Find where the given text appears and provide that cell's center as (X, Y) coordinate. 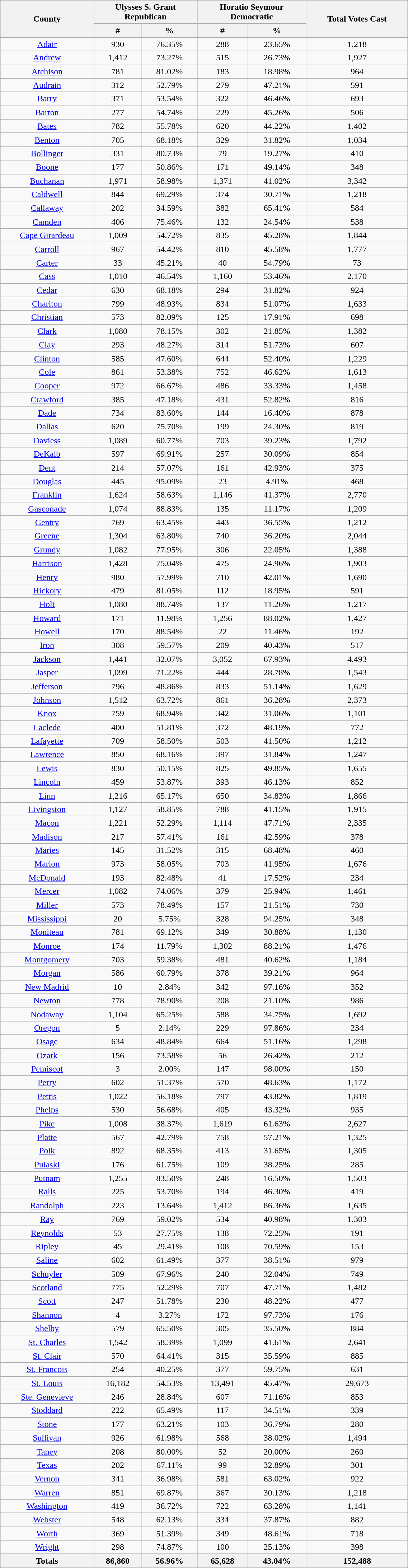
503 (222, 741)
882 (357, 1520)
509 (118, 1274)
979 (357, 1260)
1,792 (357, 440)
385 (118, 400)
Maries (47, 850)
Wright (47, 1547)
52.40% (277, 358)
Ozark (47, 1055)
St. Louis (47, 1383)
61.75% (169, 1165)
51.78% (169, 1301)
47.21% (277, 85)
60.77% (169, 440)
41.37% (277, 495)
Total Votes Cast (357, 19)
Texas (47, 1465)
1,255 (118, 1178)
DeKalb (47, 454)
1,476 (357, 946)
Taney (47, 1451)
Ralls (47, 1192)
152,488 (357, 1561)
3,052 (222, 659)
62.13% (169, 1520)
506 (357, 112)
Ray (47, 1219)
3 (118, 1069)
153 (357, 1246)
16.50% (277, 1178)
709 (118, 741)
Hickory (47, 591)
31.65% (277, 1151)
459 (118, 782)
1,635 (357, 1205)
710 (222, 577)
579 (118, 1329)
31.84% (277, 755)
Washington (47, 1506)
308 (118, 645)
1,482 (357, 1288)
46.62% (277, 372)
Monroe (47, 946)
Morgan (47, 973)
477 (357, 1301)
1,927 (357, 58)
59.02% (169, 1219)
Cedar (47, 290)
76.35% (169, 44)
68.94% (169, 714)
285 (357, 1165)
86.36% (277, 1205)
60.79% (169, 973)
475 (222, 563)
1,371 (222, 181)
98.00% (277, 1069)
53.87% (169, 782)
1,427 (357, 618)
2.84% (169, 987)
312 (118, 85)
63.80% (169, 536)
75.46% (169, 222)
298 (118, 1547)
56.96% (169, 1561)
157 (222, 905)
Polk (47, 1151)
Putnam (47, 1178)
924 (357, 290)
Lawrence (47, 755)
1,127 (118, 809)
69.12% (169, 932)
78.49% (169, 905)
45.47% (277, 1383)
34.75% (277, 1014)
54.79% (277, 263)
46.30% (277, 1192)
878 (357, 413)
Scott (47, 1301)
65.25% (169, 1014)
586 (118, 973)
1,304 (118, 536)
16,182 (118, 1383)
100 (222, 1547)
41.50% (277, 741)
Crawford (47, 400)
759 (118, 714)
1,022 (118, 1096)
58.63% (169, 495)
1,104 (118, 1014)
830 (118, 768)
1,624 (118, 495)
83.60% (169, 413)
1,325 (357, 1137)
31.06% (277, 714)
515 (222, 58)
108 (222, 1246)
410 (357, 153)
47.18% (169, 400)
30.09% (277, 454)
45.26% (277, 112)
260 (357, 1451)
Lafayette (47, 741)
Greene (47, 536)
42.79% (169, 1137)
400 (118, 727)
59.75% (277, 1369)
852 (357, 782)
Audrain (47, 85)
Atchison (47, 71)
Iron (47, 645)
1,216 (118, 795)
34.59% (169, 208)
24.30% (277, 427)
1,101 (357, 714)
1,302 (222, 946)
1,428 (118, 563)
1,034 (357, 140)
Montgomery (47, 960)
17.91% (277, 317)
468 (357, 481)
853 (357, 1397)
Horatio SeymourDemocratic (252, 12)
935 (357, 1110)
254 (118, 1369)
884 (357, 1329)
980 (118, 577)
50.15% (169, 768)
Linn (47, 795)
Schuyler (47, 1274)
892 (118, 1151)
650 (222, 795)
371 (118, 99)
Jefferson (47, 686)
80.00% (169, 1451)
61.98% (169, 1438)
Phelps (47, 1110)
257 (222, 454)
21.85% (277, 331)
County (47, 19)
Barry (47, 99)
45 (118, 1246)
397 (222, 755)
1,184 (357, 960)
67.11% (169, 1465)
1,146 (222, 495)
65.49% (169, 1410)
36.72% (169, 1506)
2,641 (357, 1342)
51.39% (169, 1534)
16.40% (277, 413)
Gentry (47, 522)
20.00% (277, 1451)
329 (222, 140)
11.17% (277, 509)
29,673 (357, 1383)
Pike (47, 1124)
48.63% (277, 1083)
31.52% (169, 850)
301 (357, 1465)
73.58% (169, 1055)
548 (118, 1520)
972 (118, 386)
28.84% (169, 1397)
Andrew (47, 58)
18.98% (277, 71)
24.96% (277, 563)
36.98% (169, 1479)
Webster (47, 1520)
1,074 (118, 509)
Jasper (47, 673)
Grundy (47, 550)
568 (222, 1438)
78.90% (169, 1000)
57.99% (169, 577)
Clinton (47, 358)
Madison (47, 837)
1,172 (357, 1083)
41.95% (277, 864)
66.67% (169, 386)
69.29% (169, 195)
Benton (47, 140)
775 (118, 1288)
58.98% (169, 181)
48.84% (169, 1041)
797 (222, 1096)
53.70% (169, 1192)
707 (222, 1288)
51.07% (277, 304)
11.26% (277, 604)
40.25% (169, 1369)
Bates (47, 126)
St. Francois (47, 1369)
32.04% (277, 1274)
54.72% (169, 235)
156 (118, 1055)
70.59% (277, 1246)
54.53% (169, 1383)
Dade (47, 413)
25.94% (277, 891)
664 (222, 1041)
Perry (47, 1083)
43.04% (277, 1561)
45.21% (169, 263)
174 (118, 946)
Stoddard (47, 1410)
246 (118, 1397)
170 (118, 632)
1,494 (357, 1438)
88.54% (169, 632)
810 (222, 249)
Adair (47, 44)
Mercer (47, 891)
4.91% (277, 481)
69.87% (169, 1492)
Osage (47, 1041)
97.86% (277, 1028)
Caldwell (47, 195)
Warren (47, 1492)
405 (222, 1110)
88.83% (169, 509)
1,402 (357, 126)
1,844 (357, 235)
95.09% (169, 481)
230 (222, 1301)
Johnson (47, 700)
630 (118, 290)
Randolph (47, 1205)
851 (118, 1492)
Harrison (47, 563)
183 (222, 71)
379 (222, 891)
367 (222, 1492)
631 (357, 1369)
192 (357, 632)
1,915 (357, 809)
117 (222, 1410)
88.02% (277, 618)
St. Charles (47, 1342)
1,971 (118, 181)
42.01% (277, 577)
1,209 (357, 509)
37.87% (277, 1520)
1,461 (357, 891)
35.50% (277, 1329)
43.82% (277, 1096)
Oregon (47, 1028)
698 (357, 317)
4 (118, 1315)
Howard (47, 618)
191 (357, 1233)
328 (222, 919)
132 (222, 222)
48.86% (169, 686)
Chariton (47, 304)
71.16% (277, 1397)
Shannon (47, 1315)
41 (222, 878)
40.98% (277, 1219)
40.62% (277, 960)
48.22% (277, 1301)
193 (118, 878)
Totals (47, 1561)
517 (357, 645)
588 (222, 1014)
Mississippi (47, 919)
825 (222, 768)
293 (118, 345)
67.93% (277, 659)
584 (357, 208)
33 (118, 263)
Cass (47, 276)
53.46% (277, 276)
19.27% (277, 153)
538 (357, 222)
79 (222, 153)
280 (357, 1424)
32.89% (277, 1465)
2,627 (357, 1124)
138 (222, 1233)
1,217 (357, 604)
26.42% (277, 1055)
369 (118, 1534)
52.82% (277, 400)
20 (118, 919)
54.74% (169, 112)
288 (222, 44)
Buchanan (47, 181)
Scotland (47, 1288)
279 (222, 85)
382 (222, 208)
30.88% (277, 932)
486 (222, 386)
194 (222, 1192)
5.75% (169, 919)
749 (357, 1274)
10 (118, 987)
1,619 (222, 1124)
1,141 (357, 1506)
36.55% (277, 522)
1,305 (357, 1151)
26.73% (277, 58)
Clay (47, 345)
460 (357, 850)
McDonald (47, 878)
199 (222, 427)
352 (357, 987)
74.06% (169, 891)
59.57% (169, 645)
Macon (47, 823)
2,170 (357, 276)
2,335 (357, 823)
80.73% (169, 153)
305 (222, 1329)
21.10% (277, 1000)
69.91% (169, 454)
772 (357, 727)
Ste. Genevieve (47, 1397)
11.79% (169, 946)
109 (222, 1165)
25.13% (277, 1547)
68.16% (169, 755)
240 (222, 1274)
45.28% (277, 235)
24.54% (277, 222)
1,388 (357, 550)
Pemiscot (47, 1069)
82.09% (169, 317)
65,628 (222, 1561)
Daviess (47, 440)
930 (118, 44)
Dallas (47, 427)
Reynolds (47, 1233)
Cooper (47, 386)
1,441 (118, 659)
145 (118, 850)
51.14% (277, 686)
46.13% (277, 782)
38.37% (169, 1124)
35.59% (277, 1356)
44.22% (277, 126)
722 (222, 1506)
49.85% (277, 768)
1,221 (118, 823)
4,493 (357, 659)
Barton (47, 112)
Pettis (47, 1096)
Laclede (47, 727)
782 (118, 126)
Sullivan (47, 1438)
816 (357, 400)
1,458 (357, 386)
65.50% (169, 1329)
42.59% (277, 837)
374 (222, 195)
150 (357, 1069)
730 (357, 905)
46.46% (277, 99)
Ulysses S. GrantRepublican (145, 12)
88.74% (169, 604)
48.19% (277, 727)
314 (222, 345)
844 (118, 195)
51.73% (277, 345)
56.68% (169, 1110)
214 (118, 468)
294 (222, 290)
1,382 (357, 331)
54.42% (169, 249)
534 (222, 1219)
137 (222, 604)
885 (357, 1356)
1,130 (357, 932)
18.95% (277, 591)
45.58% (277, 249)
172 (222, 1315)
406 (118, 222)
81.02% (169, 71)
2,373 (357, 700)
48.27% (169, 345)
81.05% (169, 591)
40.43% (277, 645)
375 (357, 468)
413 (222, 1151)
23 (222, 481)
56 (222, 1055)
926 (118, 1438)
Lewis (47, 768)
99 (222, 1465)
223 (118, 1205)
30.71% (277, 195)
Callaway (47, 208)
11.98% (169, 618)
39.23% (277, 440)
63.21% (169, 1424)
Cole (47, 372)
1,676 (357, 864)
38.51% (277, 1260)
Worth (47, 1534)
42.93% (277, 468)
Marion (47, 864)
2.14% (169, 1028)
1,690 (357, 577)
38.02% (277, 1438)
634 (118, 1041)
34.83% (277, 795)
41.15% (277, 809)
Boone (47, 167)
481 (222, 960)
34.51% (277, 1410)
530 (118, 1110)
48.93% (169, 304)
693 (357, 99)
97.73% (277, 1315)
1,866 (357, 795)
758 (222, 1137)
752 (222, 372)
Stone (47, 1424)
Miller (47, 905)
Saline (47, 1260)
967 (118, 249)
1,010 (118, 276)
Ripley (47, 1246)
Jackson (47, 659)
58.85% (169, 809)
1,655 (357, 768)
1,247 (357, 755)
St. Clair (47, 1356)
1,543 (357, 673)
13,491 (222, 1383)
63.45% (169, 522)
39.21% (277, 973)
103 (222, 1424)
52 (222, 1451)
302 (222, 331)
248 (222, 1178)
36.79% (277, 1424)
Livingston (47, 809)
443 (222, 522)
834 (222, 304)
38.25% (277, 1165)
135 (222, 509)
49.14% (277, 167)
68.48% (277, 850)
21.51% (277, 905)
71.22% (169, 673)
306 (222, 550)
147 (222, 1069)
1,542 (118, 1342)
Dent (47, 468)
Gasconade (47, 509)
5 (118, 1028)
372 (222, 727)
Platte (47, 1137)
Holt (47, 604)
778 (118, 1000)
75.04% (169, 563)
41.02% (277, 181)
40 (222, 263)
1,229 (357, 358)
398 (357, 1547)
29.41% (169, 1246)
88.21% (277, 946)
72.25% (277, 1233)
Franklin (47, 495)
73.27% (169, 58)
431 (222, 400)
1,692 (357, 1014)
61.49% (169, 1260)
1,512 (118, 700)
17.52% (277, 878)
1,160 (222, 276)
27.75% (169, 1233)
Cape Girardeau (47, 235)
2,770 (357, 495)
78.15% (169, 331)
Vernon (47, 1479)
799 (118, 304)
144 (222, 413)
112 (222, 591)
973 (118, 864)
22.05% (277, 550)
125 (222, 317)
217 (118, 837)
2,044 (357, 536)
796 (118, 686)
65.41% (277, 208)
65.17% (169, 795)
225 (118, 1192)
82.48% (169, 878)
Bollinger (47, 153)
61.63% (277, 1124)
Carroll (47, 249)
1,008 (118, 1124)
23.65% (277, 44)
30.13% (277, 1492)
1,009 (118, 235)
393 (222, 782)
Douglas (47, 481)
94.25% (277, 919)
3,342 (357, 181)
Knox (47, 714)
74.87% (169, 1547)
73 (357, 263)
247 (118, 1301)
58.39% (169, 1342)
341 (118, 1479)
819 (357, 427)
51.16% (277, 1041)
1,503 (357, 1178)
331 (118, 153)
444 (222, 673)
48.61% (277, 1534)
33.33% (277, 386)
567 (118, 1137)
57.07% (169, 468)
53.54% (169, 99)
1,629 (357, 686)
Christian (47, 317)
854 (357, 454)
63.02% (277, 1479)
3.27% (169, 1315)
734 (118, 413)
334 (222, 1520)
67.96% (169, 1274)
2.00% (169, 1069)
Howell (47, 632)
1,633 (357, 304)
53 (118, 1233)
46.54% (169, 276)
56.18% (169, 1096)
New Madrid (47, 987)
212 (357, 1055)
58.05% (169, 864)
51.37% (169, 1083)
Moniteau (47, 932)
32.07% (169, 659)
50.86% (169, 167)
53.38% (169, 372)
43.32% (277, 1110)
58.50% (169, 741)
13.64% (169, 1205)
740 (222, 536)
47.60% (169, 358)
Carter (47, 263)
57.41% (169, 837)
Lincoln (47, 782)
718 (357, 1534)
Clark (47, 331)
322 (222, 99)
833 (222, 686)
581 (222, 1479)
277 (118, 112)
Nodaway (47, 1014)
1,777 (357, 249)
51.81% (169, 727)
Newton (47, 1000)
1,303 (357, 1219)
41.61% (277, 1342)
1,114 (222, 823)
339 (357, 1410)
52.79% (169, 85)
Pulaski (47, 1165)
1,819 (357, 1096)
1,613 (357, 372)
986 (357, 1000)
585 (118, 358)
22 (222, 632)
11.46% (277, 632)
36.28% (277, 700)
55.78% (169, 126)
57.21% (277, 1137)
83.50% (169, 1178)
644 (222, 358)
28.78% (277, 673)
59.38% (169, 960)
705 (118, 140)
64.41% (169, 1356)
1,903 (357, 563)
222 (118, 1410)
63.28% (277, 1506)
479 (118, 591)
75.70% (169, 427)
Camden (47, 222)
63.72% (169, 700)
850 (118, 755)
209 (222, 645)
86,860 (118, 1561)
Henry (47, 577)
1,089 (118, 440)
1,256 (222, 618)
445 (118, 481)
36.20% (277, 536)
68.35% (169, 1151)
77.95% (169, 550)
1,298 (357, 1041)
597 (118, 454)
Shelby (47, 1329)
788 (222, 809)
922 (357, 1479)
97.16% (277, 987)
835 (222, 235)
